Extract the (X, Y) coordinate from the center of the cell holding the provided text.  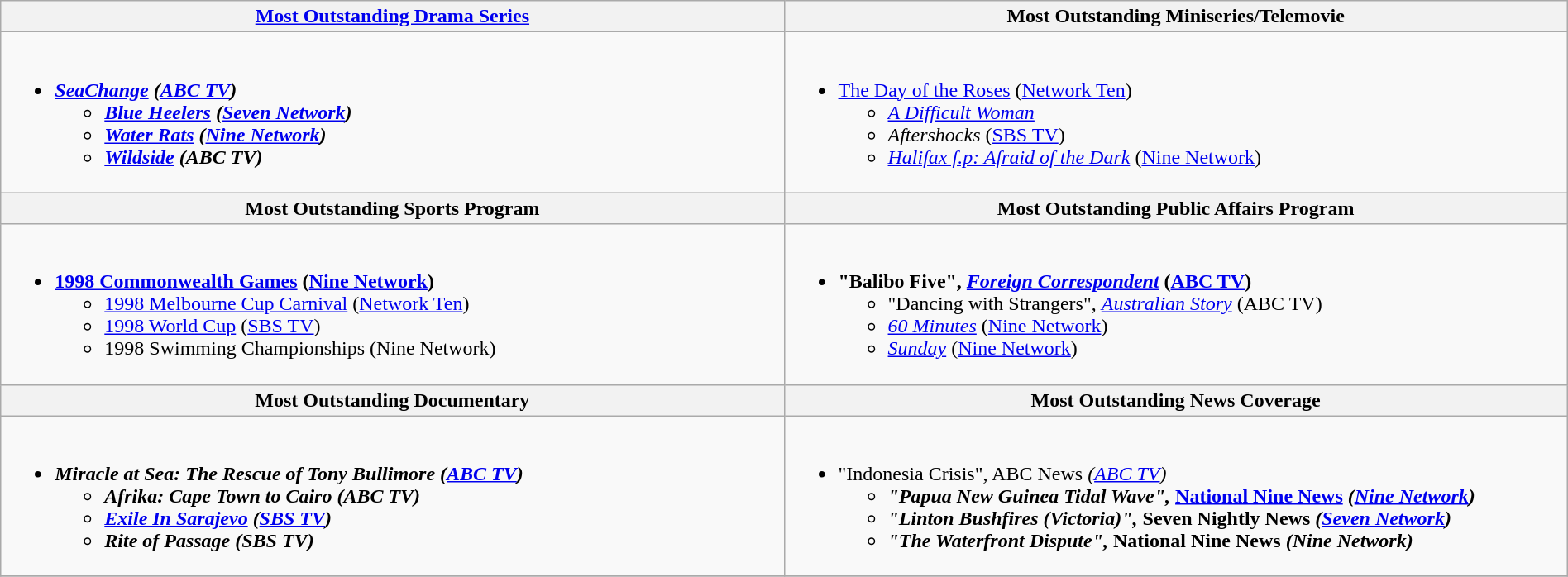
Most Outstanding Miniseries/Telemovie (1176, 17)
Miracle at Sea: The Rescue of Tony Bullimore (ABC TV)Afrika: Cape Town to Cairo (ABC TV)Exile In Sarajevo (SBS TV)Rite of Passage (SBS TV) (392, 496)
Most Outstanding Sports Program (392, 208)
1998 Commonwealth Games (Nine Network)1998 Melbourne Cup Carnival (Network Ten)1998 World Cup (SBS TV)1998 Swimming Championships (Nine Network) (392, 304)
"Balibo Five", Foreign Correspondent (ABC TV)"Dancing with Strangers", Australian Story (ABC TV)60 Minutes (Nine Network)Sunday (Nine Network) (1176, 304)
The Day of the Roses (Network Ten)A Difficult WomanAftershocks (SBS TV)Halifax f.p: Afraid of the Dark (Nine Network) (1176, 112)
SeaChange (ABC TV)Blue Heelers (Seven Network)Water Rats (Nine Network)Wildside (ABC TV) (392, 112)
Most Outstanding Public Affairs Program (1176, 208)
Most Outstanding Documentary (392, 400)
Most Outstanding Drama Series (392, 17)
Most Outstanding News Coverage (1176, 400)
